Locate the cell with the specified text and output its [x, y] center coordinate. 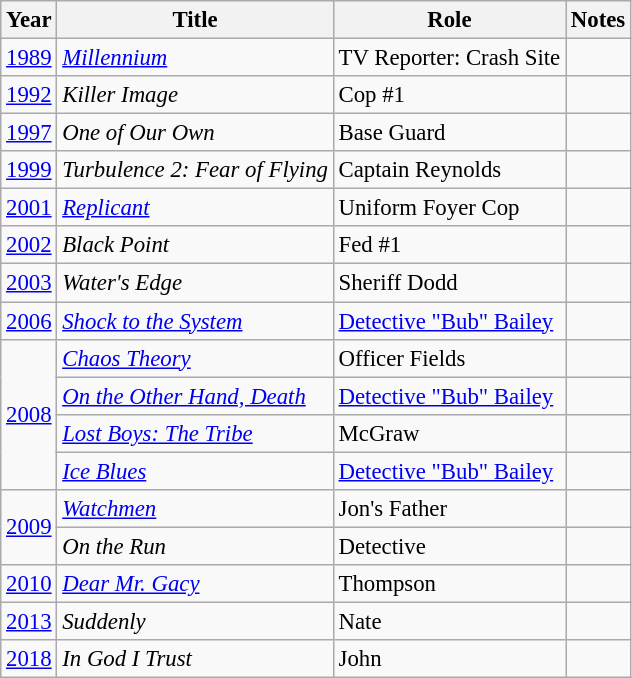
Base Guard [449, 133]
Cop #1 [449, 95]
2010 [29, 584]
Millennium [195, 58]
McGraw [449, 433]
Shock to the System [195, 321]
Lost Boys: The Tribe [195, 433]
Black Point [195, 245]
1989 [29, 58]
Officer Fields [449, 358]
In God I Trust [195, 659]
Nate [449, 621]
2001 [29, 208]
Detective [449, 546]
Role [449, 20]
Notes [598, 20]
Chaos Theory [195, 358]
Captain Reynolds [449, 170]
Ice Blues [195, 471]
2009 [29, 528]
Turbulence 2: Fear of Flying [195, 170]
2008 [29, 414]
Watchmen [195, 509]
Dear Mr. Gacy [195, 584]
1999 [29, 170]
Year [29, 20]
1992 [29, 95]
John [449, 659]
Suddenly [195, 621]
2013 [29, 621]
Replicant [195, 208]
2018 [29, 659]
2002 [29, 245]
On the Other Hand, Death [195, 396]
One of Our Own [195, 133]
2006 [29, 321]
TV Reporter: Crash Site [449, 58]
Title [195, 20]
Killer Image [195, 95]
Sheriff Dodd [449, 283]
Fed #1 [449, 245]
On the Run [195, 546]
2003 [29, 283]
Thompson [449, 584]
Jon's Father [449, 509]
Water's Edge [195, 283]
Uniform Foyer Cop [449, 208]
1997 [29, 133]
